Determine the [x, y] coordinate at the center of the cell enclosing the given text.  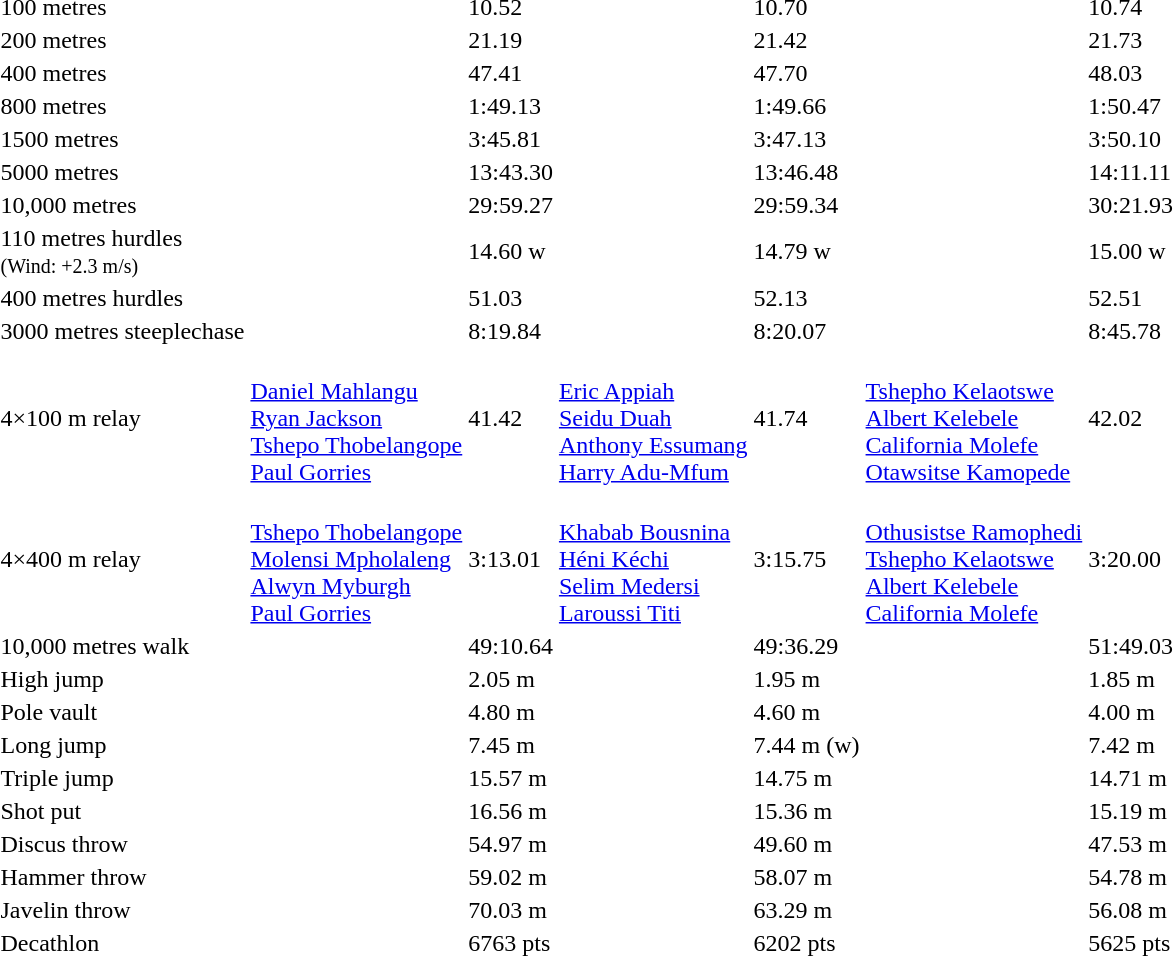
4.60 m [806, 712]
70.03 m [511, 910]
52.13 [806, 298]
14.79 w [806, 252]
1.95 m [806, 679]
29:59.34 [806, 205]
Tshepo ThobelangopeMolensi MpholalengAlwyn MyburghPaul Gorries [356, 559]
51.03 [511, 298]
8:19.84 [511, 331]
54.97 m [511, 844]
63.29 m [806, 910]
47.41 [511, 73]
8:20.07 [806, 331]
49:36.29 [806, 646]
Eric AppiahSeidu DuahAnthony EssumangHarry Adu-Mfum [653, 418]
7.44 m (w) [806, 745]
3:13.01 [511, 559]
13:43.30 [511, 172]
1:49.13 [511, 106]
16.56 m [511, 811]
41.42 [511, 418]
13:46.48 [806, 172]
15.57 m [511, 778]
14.60 w [511, 252]
1:49.66 [806, 106]
2.05 m [511, 679]
Othusistse RamophediTshepho KelaotsweAlbert KelebeleCalifornia Molefe [974, 559]
21.42 [806, 40]
49.60 m [806, 844]
4.80 m [511, 712]
47.70 [806, 73]
Khabab BousninaHéni KéchiSelim MedersiLaroussi Titi [653, 559]
7.45 m [511, 745]
29:59.27 [511, 205]
Tshepho KelaotsweAlbert KelebeleCalifornia MolefeOtawsitse Kamopede [974, 418]
15.36 m [806, 811]
41.74 [806, 418]
14.75 m [806, 778]
Daniel MahlanguRyan JacksonTshepo ThobelangopePaul Gorries [356, 418]
3:15.75 [806, 559]
58.07 m [806, 877]
3:45.81 [511, 139]
49:10.64 [511, 646]
3:47.13 [806, 139]
21.19 [511, 40]
59.02 m [511, 877]
